Capture the cell that displays the provided text and extract its [x, y] central coordinate. 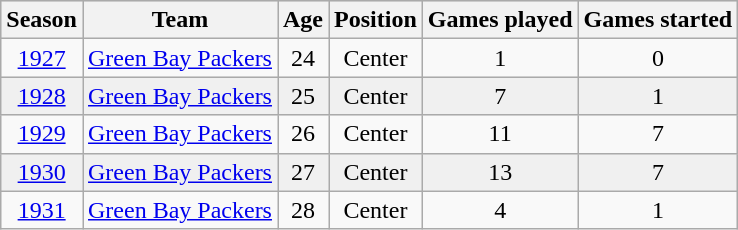
28 [304, 210]
Team [180, 20]
25 [304, 96]
Position [376, 20]
26 [304, 134]
Age [304, 20]
24 [304, 58]
Season [42, 20]
1929 [42, 134]
27 [304, 172]
Games played [500, 20]
1931 [42, 210]
0 [658, 58]
13 [500, 172]
1928 [42, 96]
11 [500, 134]
4 [500, 210]
1927 [42, 58]
1930 [42, 172]
Games started [658, 20]
